Pinpoint the cell where the given text exists, returning its [x, y] midpoint coordinate. 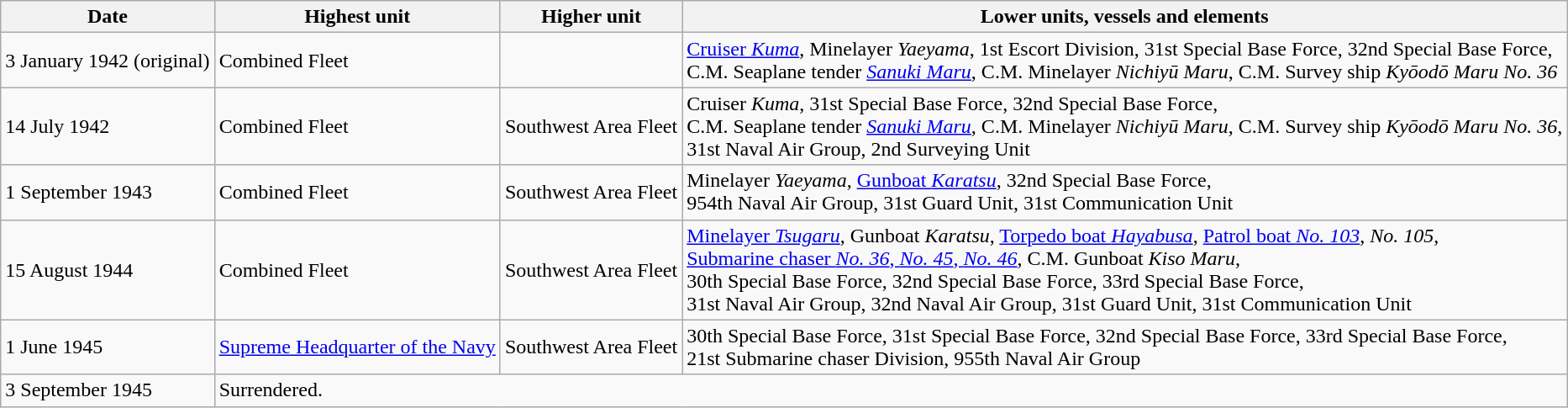
3 January 1942 (original) [108, 61]
1 September 1943 [108, 192]
14 July 1942 [108, 126]
Highest unit [357, 17]
1 June 1945 [108, 347]
Surrendered. [891, 390]
15 August 1944 [108, 269]
Date [108, 17]
Supreme Headquarter of the Navy [357, 347]
Minelayer Yaeyama, Gunboat Karatsu, 32nd Special Base Force,954th Naval Air Group, 31st Guard Unit, 31st Communication Unit [1124, 192]
Lower units, vessels and elements [1124, 17]
3 September 1945 [108, 390]
Higher unit [591, 17]
